Capture the cell that displays the provided text and extract its (x, y) central coordinate. 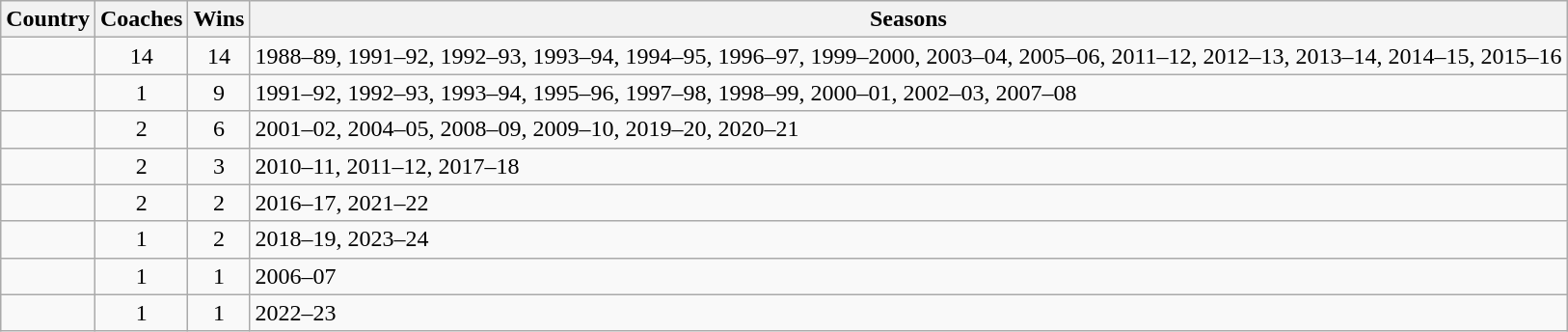
1991–92, 1992–93, 1993–94, 1995–96, 1997–98, 1998–99, 2000–01, 2002–03, 2007–08 (908, 93)
Seasons (908, 19)
Country (48, 19)
Coaches (141, 19)
Wins (219, 19)
2016–17, 2021–22 (908, 203)
2001–02, 2004–05, 2008–09, 2009–10, 2019–20, 2020–21 (908, 129)
2010–11, 2011–12, 2017–18 (908, 166)
6 (219, 129)
1988–89, 1991–92, 1992–93, 1993–94, 1994–95, 1996–97, 1999–2000, 2003–04, 2005–06, 2011–12, 2012–13, 2013–14, 2014–15, 2015–16 (908, 56)
3 (219, 166)
2006–07 (908, 276)
2018–19, 2023–24 (908, 239)
9 (219, 93)
2022–23 (908, 313)
